Scan for the cell matching the given text and deliver its (X, Y) coordinate at center. 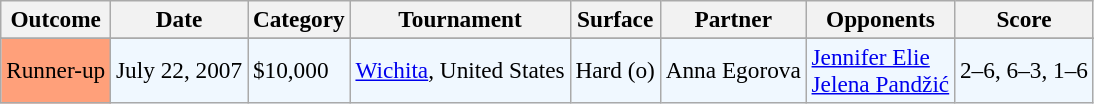
2–6, 6–3, 1–6 (1024, 70)
Wichita, United States (460, 70)
Date (180, 19)
Anna Egorova (733, 70)
Outcome (56, 19)
Opponents (880, 19)
$10,000 (300, 70)
Jennifer Elie Jelena Pandžić (880, 70)
Surface (615, 19)
July 22, 2007 (180, 70)
Score (1024, 19)
Hard (o) (615, 70)
Partner (733, 19)
Category (300, 19)
Tournament (460, 19)
Runner-up (56, 70)
